Output the (x, y) coordinate of the center of the cell containing the given text.  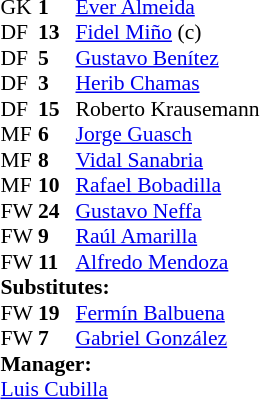
Raúl Amarilla (167, 237)
Gabriel González (167, 339)
Jorge Guasch (167, 135)
13 (57, 33)
24 (57, 211)
11 (57, 262)
9 (57, 237)
Herib Chamas (167, 83)
15 (57, 109)
Fermín Balbuena (167, 313)
Vidal Sanabria (167, 160)
Substitutes: (130, 287)
5 (57, 58)
10 (57, 185)
Gustavo Benítez (167, 58)
6 (57, 135)
Alfredo Mendoza (167, 262)
Fidel Miño (c) (167, 33)
Gustavo Neffa (167, 211)
Manager: (130, 364)
Roberto Krausemann (167, 109)
Rafael Bobadilla (167, 185)
19 (57, 313)
8 (57, 160)
7 (57, 339)
3 (57, 83)
